For the text-containing cell, return its midpoint in (X, Y) coordinate format. 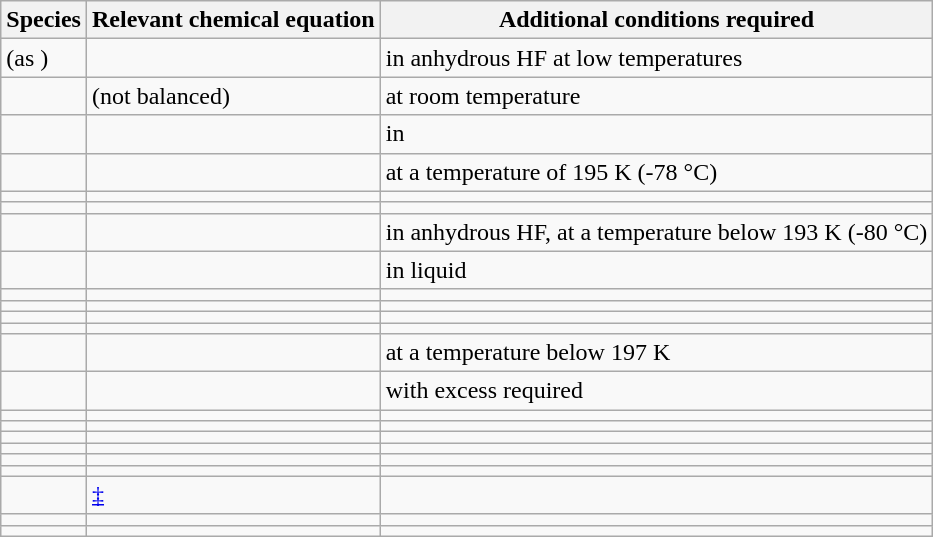
‡ (233, 495)
Species (44, 20)
at a temperature below 197 K (656, 353)
(as ) (44, 58)
in liquid (656, 270)
at room temperature (656, 96)
in anhydrous HF at low temperatures (656, 58)
in anhydrous HF, at a temperature below 193 K (-80 °C) (656, 232)
(not balanced) (233, 96)
Relevant chemical equation (233, 20)
at a temperature of 195 K (-78 °C) (656, 172)
Additional conditions required (656, 20)
with excess required (656, 391)
in (656, 134)
